Scan for the cell matching the given text and deliver its [x, y] coordinate at center. 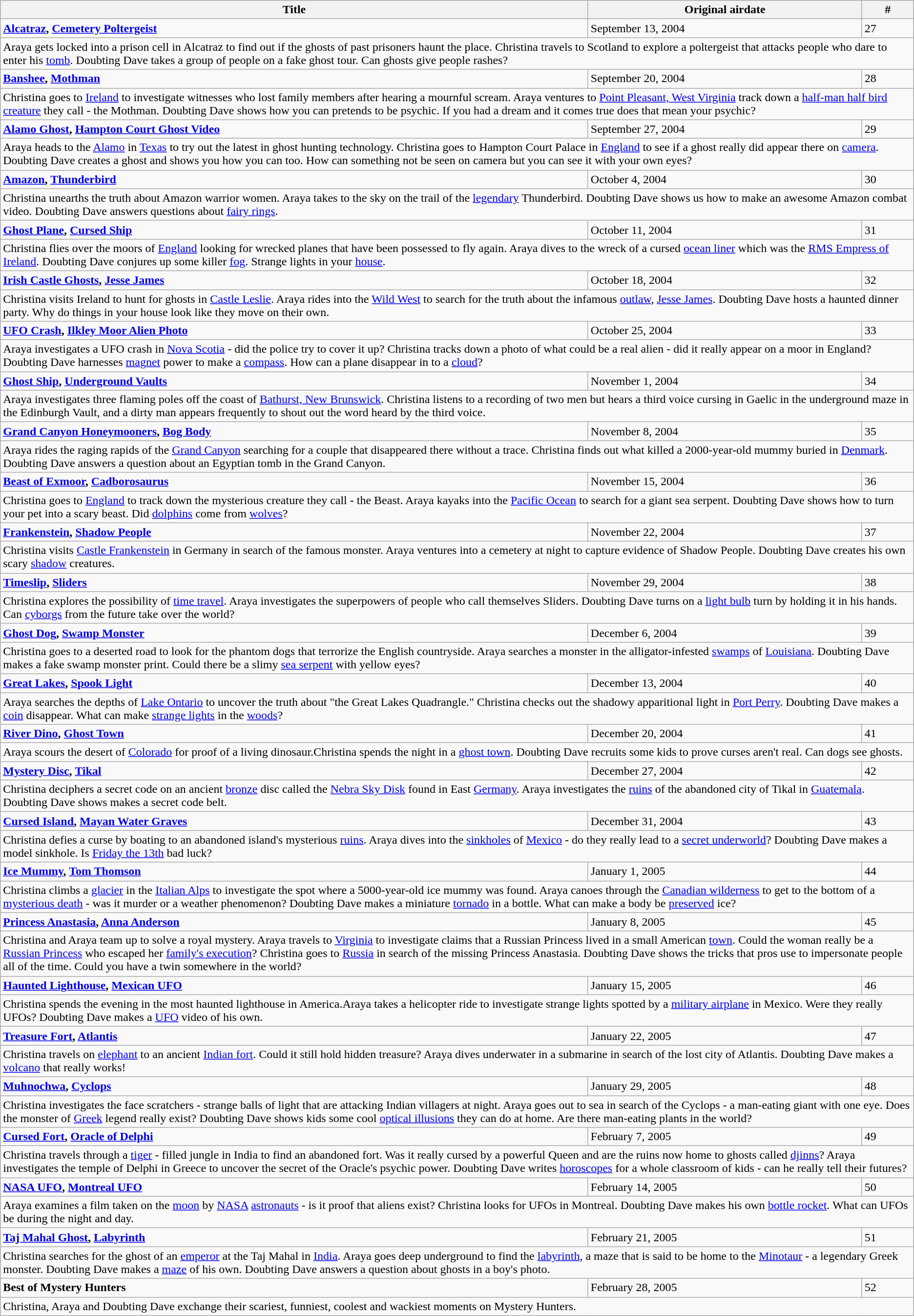
Treasure Fort, Atlantis [294, 1036]
February 21, 2005 [725, 1237]
January 22, 2005 [725, 1036]
November 15, 2004 [725, 482]
UFO Crash, Ilkley Moor Alien Photo [294, 331]
Title [294, 10]
Muhnochwa, Cyclops [294, 1086]
40 [888, 683]
November 8, 2004 [725, 431]
50 [888, 1187]
Irish Castle Ghosts, Jesse James [294, 280]
30 [888, 179]
Beast of Exmoor, Cadborosaurus [294, 482]
47 [888, 1036]
52 [888, 1288]
September 27, 2004 [725, 129]
February 28, 2005 [725, 1288]
37 [888, 532]
29 [888, 129]
Princess Anastasia, Anna Anderson [294, 922]
January 8, 2005 [725, 922]
Alamo Ghost, Hampton Court Ghost Video [294, 129]
Amazon, Thunderbird [294, 179]
December 6, 2004 [725, 633]
Frankenstein, Shadow People [294, 532]
Taj Mahal Ghost, Labyrinth [294, 1237]
49 [888, 1137]
Alcatraz, Cemetery Poltergeist [294, 28]
October 25, 2004 [725, 331]
Christina, Araya and Doubting Dave exchange their scariest, funniest, coolest and wackiest moments on Mystery Hunters. [457, 1306]
44 [888, 871]
January 15, 2005 [725, 985]
October 11, 2004 [725, 230]
Original airdate [725, 10]
43 [888, 821]
32 [888, 280]
December 27, 2004 [725, 771]
Great Lakes, Spook Light [294, 683]
38 [888, 582]
NASA UFO, Montreal UFO [294, 1187]
48 [888, 1086]
39 [888, 633]
September 20, 2004 [725, 79]
41 [888, 734]
September 13, 2004 [725, 28]
November 22, 2004 [725, 532]
46 [888, 985]
December 20, 2004 [725, 734]
River Dino, Ghost Town [294, 734]
December 31, 2004 [725, 821]
Best of Mystery Hunters [294, 1288]
January 29, 2005 [725, 1086]
Ghost Ship, Underground Vaults [294, 381]
Ghost Plane, Cursed Ship [294, 230]
28 [888, 79]
January 1, 2005 [725, 871]
Timeslip, Sliders [294, 582]
# [888, 10]
33 [888, 331]
February 7, 2005 [725, 1137]
October 4, 2004 [725, 179]
Banshee, Mothman [294, 79]
51 [888, 1237]
October 18, 2004 [725, 280]
42 [888, 771]
36 [888, 482]
Grand Canyon Honeymooners, Bog Body [294, 431]
November 1, 2004 [725, 381]
Ghost Dog, Swamp Monster [294, 633]
45 [888, 922]
Haunted Lighthouse, Mexican UFO [294, 985]
31 [888, 230]
Ice Mummy, Tom Thomson [294, 871]
December 13, 2004 [725, 683]
February 14, 2005 [725, 1187]
Cursed Island, Mayan Water Graves [294, 821]
Mystery Disc, Tikal [294, 771]
27 [888, 28]
Cursed Fort, Oracle of Delphi [294, 1137]
November 29, 2004 [725, 582]
35 [888, 431]
34 [888, 381]
